Locate the cell with the specified text and output its [x, y] center coordinate. 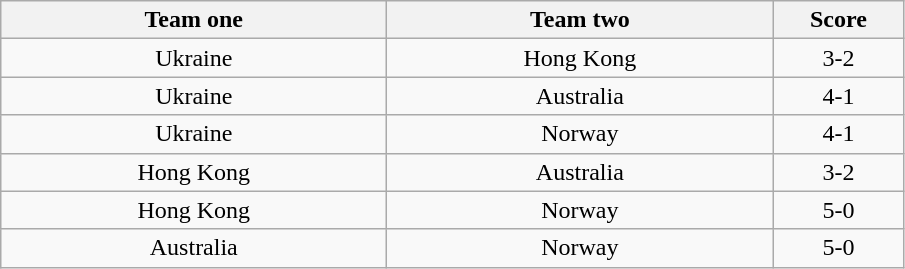
Team one [194, 20]
Score [838, 20]
Team two [580, 20]
